Identify which cell holds the provided text, then report its (x, y) central coordinate. 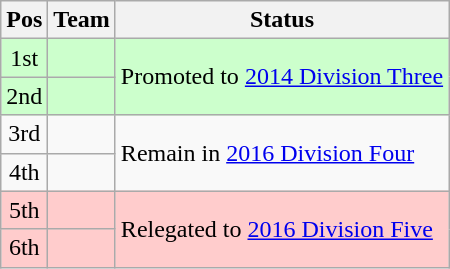
6th (24, 248)
Pos (24, 20)
Team (82, 20)
Status (282, 20)
Promoted to 2014 Division Three (282, 77)
3rd (24, 134)
4th (24, 172)
Relegated to 2016 Division Five (282, 229)
Remain in 2016 Division Four (282, 153)
2nd (24, 96)
5th (24, 210)
1st (24, 58)
